For the text-containing cell, return its midpoint in [x, y] coordinate format. 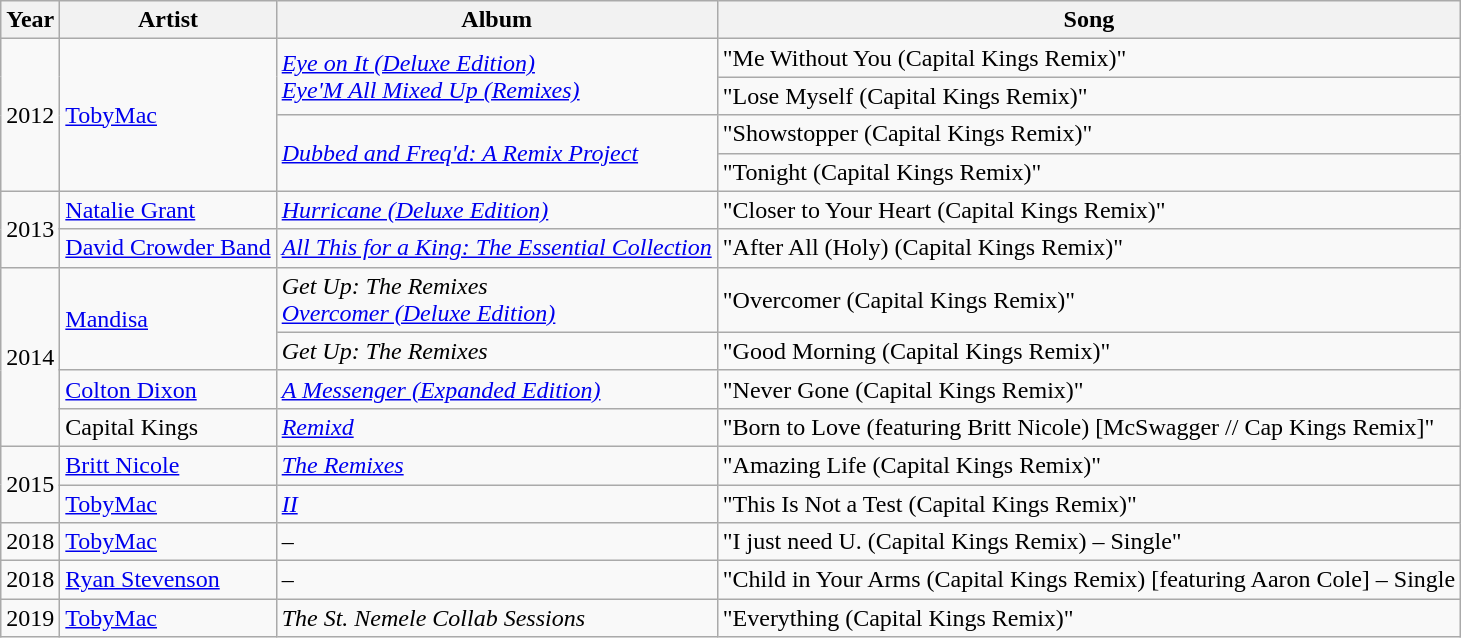
The Remixes [496, 465]
Album [496, 20]
"Showstopper (Capital Kings Remix)" [1088, 134]
Dubbed and Freq'd: A Remix Project [496, 153]
All This for a King: The Essential Collection [496, 248]
2015 [30, 484]
Hurricane (Deluxe Edition) [496, 210]
Ryan Stevenson [168, 580]
2013 [30, 229]
2014 [30, 356]
"Lose Myself (Capital Kings Remix)" [1088, 96]
"Child in Your Arms (Capital Kings Remix) [featuring Aaron Cole] – Single [1088, 580]
Capital Kings [168, 427]
"This Is Not a Test (Capital Kings Remix)" [1088, 503]
Year [30, 20]
The St. Nemele Collab Sessions [496, 618]
"Me Without You (Capital Kings Remix)" [1088, 58]
Get Up: The Remixes [496, 351]
"Overcomer (Capital Kings Remix)" [1088, 300]
"After All (Holy) (Capital Kings Remix)" [1088, 248]
"Everything (Capital Kings Remix)" [1088, 618]
"I just need U. (Capital Kings Remix) – Single" [1088, 542]
"Never Gone (Capital Kings Remix)" [1088, 389]
"Born to Love (featuring Britt Nicole) [McSwagger // Cap Kings Remix]" [1088, 427]
II [496, 503]
Natalie Grant [168, 210]
"Closer to Your Heart (Capital Kings Remix)" [1088, 210]
David Crowder Band [168, 248]
A Messenger (Expanded Edition) [496, 389]
"Good Morning (Capital Kings Remix)" [1088, 351]
Get Up: The RemixesOvercomer (Deluxe Edition) [496, 300]
2012 [30, 115]
Artist [168, 20]
"Tonight (Capital Kings Remix)" [1088, 172]
"Amazing Life (Capital Kings Remix)" [1088, 465]
Britt Nicole [168, 465]
Remixd [496, 427]
Eye on It (Deluxe Edition)Eye'M All Mixed Up (Remixes) [496, 77]
Song [1088, 20]
Colton Dixon [168, 389]
2019 [30, 618]
Mandisa [168, 318]
